Find where the given text appears and provide that cell's center as [X, Y] coordinate. 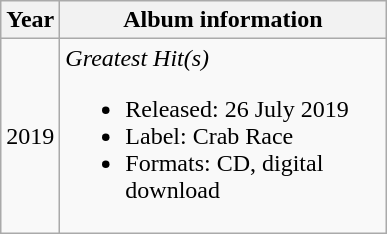
Album information [223, 20]
Year [30, 20]
2019 [30, 136]
Greatest Hit(s)Released: 26 July 2019Label: Crab RaceFormats: CD, digital download [223, 136]
